Capture the cell that displays the provided text and extract its [x, y] central coordinate. 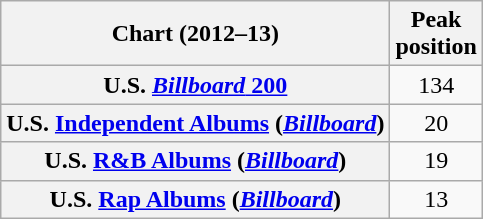
13 [436, 199]
19 [436, 161]
U.S. Rap Albums (Billboard) [196, 199]
Chart (2012–13) [196, 34]
134 [436, 85]
Peakposition [436, 34]
U.S. Independent Albums (Billboard) [196, 123]
U.S. R&B Albums (Billboard) [196, 161]
20 [436, 123]
U.S. Billboard 200 [196, 85]
